Capture the cell that displays the provided text and extract its [x, y] central coordinate. 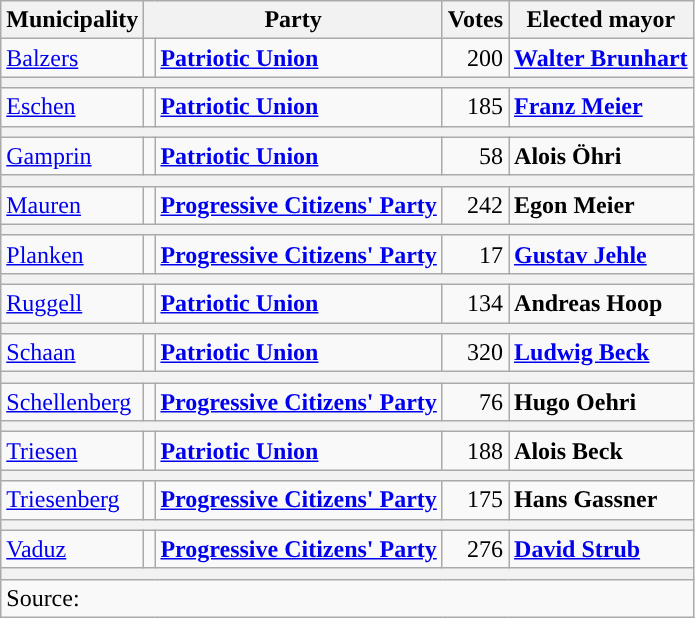
Elected mayor [602, 20]
Mauren [72, 205]
David Strub [602, 549]
276 [475, 549]
Franz Meier [602, 107]
Triesenberg [72, 500]
Municipality [72, 20]
Planken [72, 254]
Triesen [72, 451]
Egon Meier [602, 205]
200 [475, 58]
Andreas Hoop [602, 303]
320 [475, 353]
Balzers [72, 58]
Hugo Oehri [602, 402]
17 [475, 254]
Alois Beck [602, 451]
Ruggell [72, 303]
Eschen [72, 107]
76 [475, 402]
134 [475, 303]
Votes [475, 20]
Gamprin [72, 156]
Gustav Jehle [602, 254]
Schaan [72, 353]
Hans Gassner [602, 500]
Schellenberg [72, 402]
Walter Brunhart [602, 58]
175 [475, 500]
Party [293, 20]
Vaduz [72, 549]
185 [475, 107]
Alois Öhri [602, 156]
Ludwig Beck [602, 353]
188 [475, 451]
58 [475, 156]
242 [475, 205]
Source: [347, 598]
